Locate the cell with the specified text and output its [X, Y] center coordinate. 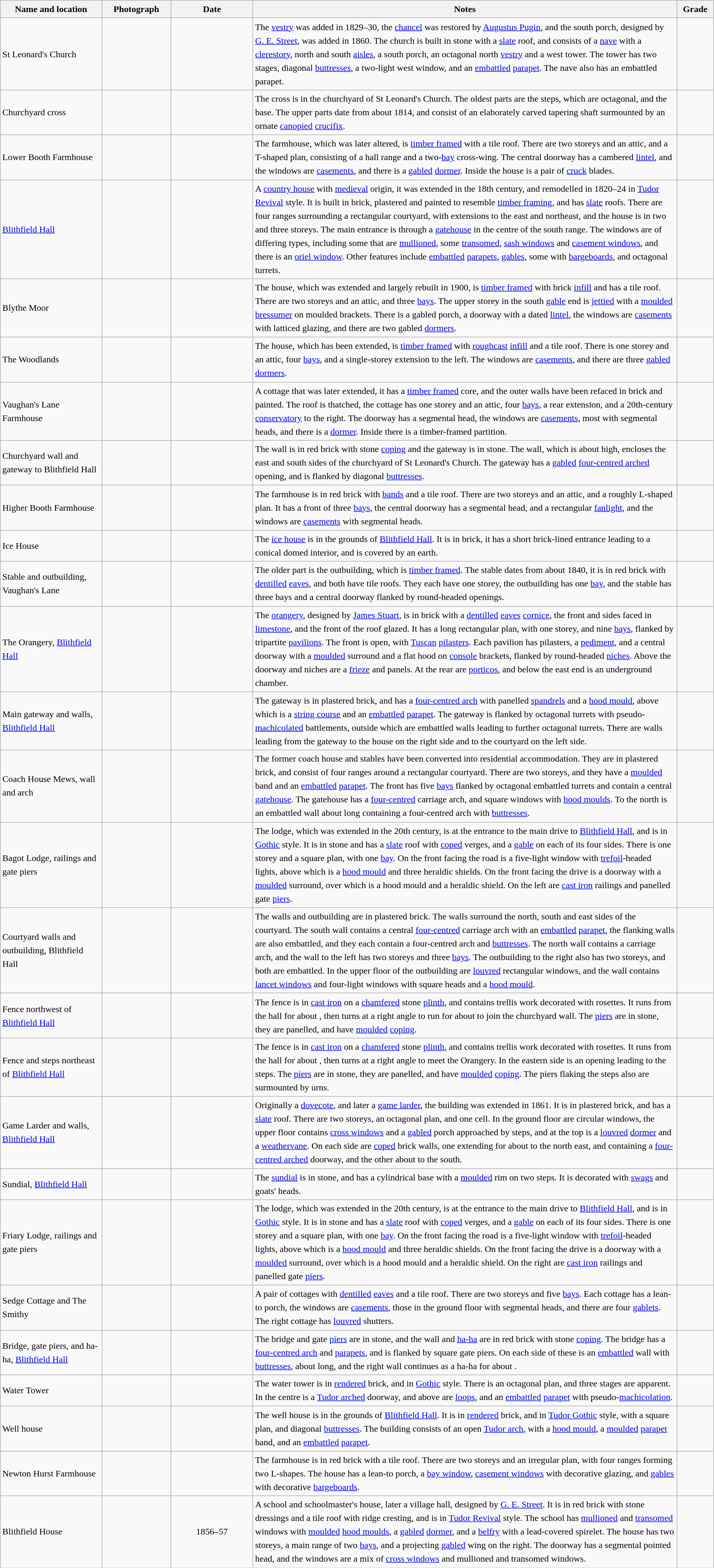
Main gateway and walls, Blithfield Hall [51, 721]
Water Tower [51, 1391]
Notes [465, 9]
Sundial, Blithfield Hall [51, 1184]
Bridge, gate piers, and ha-ha, Blithfield Hall [51, 1352]
Photograph [136, 9]
Churchyard cross [51, 112]
Game Larder and walls, Blithfield Hall [51, 1132]
Lower Booth Farmhouse [51, 157]
Blythe Moor [51, 308]
Bagot Lodge, railings and gate piers [51, 865]
Newton Hurst Farmhouse [51, 1473]
Well house [51, 1428]
Courtyard walls and outbuilding, Blithfield Hall [51, 951]
St Leonard's Church [51, 54]
Grade [695, 9]
The sundial is in stone, and has a cylindrical base with a moulded rim on two steps. It is decorated with swags and goats' heads. [465, 1184]
Sedge Cottage and The Smithy [51, 1308]
The Woodlands [51, 359]
Coach House Mews, wall and arch [51, 786]
1856–57 [212, 1531]
Ice House [51, 545]
Blithfield House [51, 1531]
The Orangery, Blithfield Hall [51, 649]
Fence northwest of Blithfield Hall [51, 1015]
Blithfield Hall [51, 229]
Name and location [51, 9]
Friary Lodge, railings and gate piers [51, 1242]
Date [212, 9]
Stable and outbuilding, Vaughan's Lane [51, 584]
Fence and steps northeast of Blithfield Hall [51, 1067]
Vaughan's Lane Farmhouse [51, 411]
Churchyard wall and gateway to Blithfield Hall [51, 463]
Higher Booth Farmhouse [51, 508]
